Extract the [x, y] coordinate from the center of the cell holding the provided text.  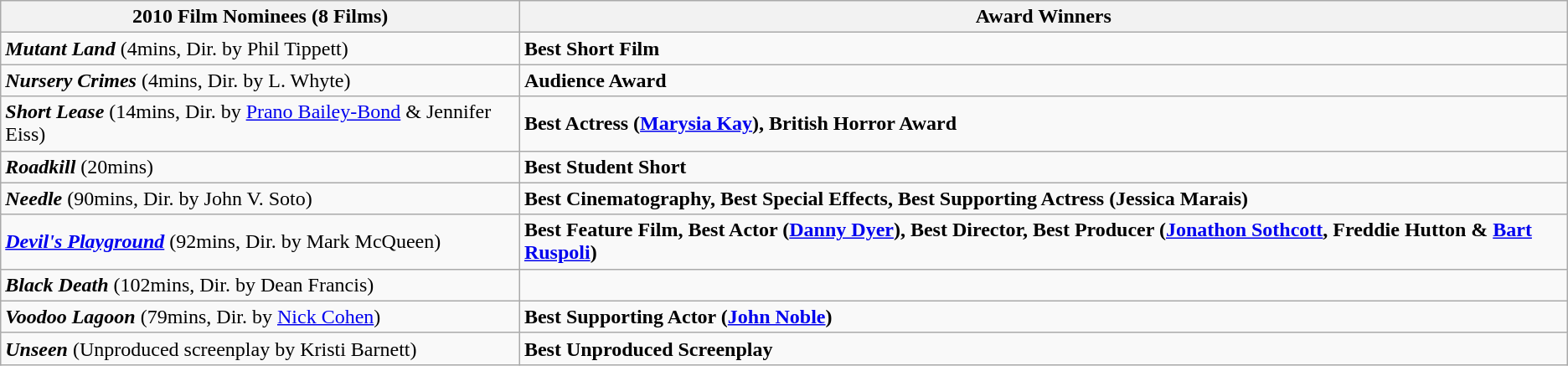
Best Actress (Marysia Kay), British Horror Award [1044, 124]
Black Death (102mins, Dir. by Dean Francis) [260, 285]
Best Student Short [1044, 167]
Roadkill (20mins) [260, 167]
Audience Award [1044, 80]
Short Lease (14mins, Dir. by Prano Bailey-Bond & Jennifer Eiss) [260, 124]
Voodoo Lagoon (79mins, Dir. by Nick Cohen) [260, 317]
Devil's Playground (92mins, Dir. by Mark McQueen) [260, 241]
Award Winners [1044, 17]
Best Supporting Actor (John Noble) [1044, 317]
Needle (90mins, Dir. by John V. Soto) [260, 198]
Best Feature Film, Best Actor (Danny Dyer), Best Director, Best Producer (Jonathon Sothcott, Freddie Hutton & Bart Ruspoli) [1044, 241]
Nursery Crimes (4mins, Dir. by L. Whyte) [260, 80]
2010 Film Nominees (8 Films) [260, 17]
Best Short Film [1044, 49]
Mutant Land (4mins, Dir. by Phil Tippett) [260, 49]
Best Unproduced Screenplay [1044, 348]
Unseen (Unproduced screenplay by Kristi Barnett) [260, 348]
Best Cinematography, Best Special Effects, Best Supporting Actress (Jessica Marais) [1044, 198]
